For the text-containing cell, return its midpoint in [X, Y] coordinate format. 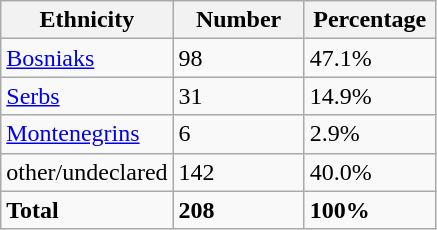
Montenegrins [87, 134]
Bosniaks [87, 58]
Serbs [87, 96]
Percentage [370, 20]
Total [87, 210]
Ethnicity [87, 20]
142 [238, 172]
100% [370, 210]
Number [238, 20]
40.0% [370, 172]
31 [238, 96]
6 [238, 134]
other/undeclared [87, 172]
14.9% [370, 96]
208 [238, 210]
98 [238, 58]
47.1% [370, 58]
2.9% [370, 134]
